Provide the (X, Y) coordinate of the cell's center where the given text is located.  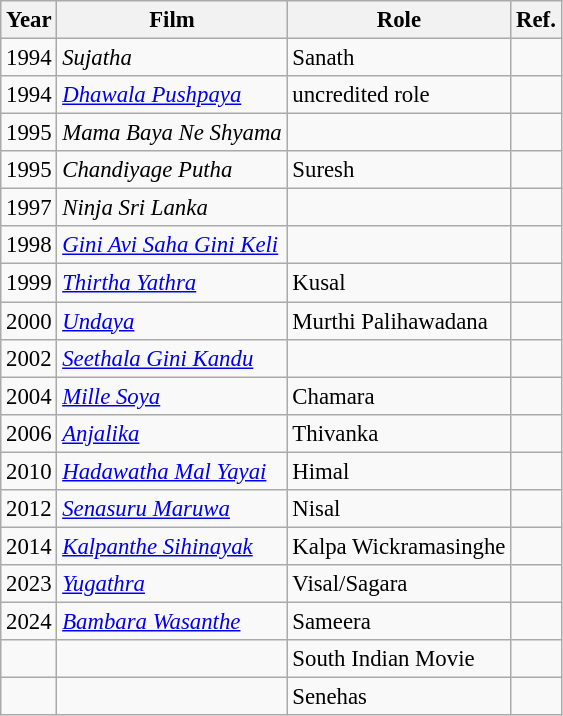
Sanath (399, 58)
2002 (29, 358)
2000 (29, 321)
2004 (29, 396)
Year (29, 20)
2023 (29, 584)
2010 (29, 471)
Gini Avi Saha Gini Keli (172, 245)
Yugathra (172, 584)
Bambara Wasanthe (172, 621)
Thirtha Yathra (172, 283)
Chandiyage Putha (172, 170)
Hadawatha Mal Yayai (172, 471)
Senasuru Maruwa (172, 509)
2024 (29, 621)
Ref. (536, 20)
uncredited role (399, 95)
Sameera (399, 621)
Mille Soya (172, 396)
Suresh (399, 170)
Chamara (399, 396)
Thivanka (399, 433)
2012 (29, 509)
Nisal (399, 509)
Anjalika (172, 433)
Film (172, 20)
Kalpanthe Sihinayak (172, 546)
Kalpa Wickramasinghe (399, 546)
1998 (29, 245)
Himal (399, 471)
Kusal (399, 283)
Sujatha (172, 58)
Seethala Gini Kandu (172, 358)
Undaya (172, 321)
Dhawala Pushpaya (172, 95)
Visal/Sagara (399, 584)
South Indian Movie (399, 659)
Murthi Palihawadana (399, 321)
Mama Baya Ne Shyama (172, 133)
2006 (29, 433)
Senehas (399, 697)
1997 (29, 208)
1999 (29, 283)
2014 (29, 546)
Ninja Sri Lanka (172, 208)
Role (399, 20)
